Return [X, Y] of the center of cell containing provided text 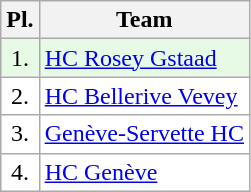
1. [20, 58]
Genève-Servette HC [144, 134]
4. [20, 172]
HC Rosey Gstaad [144, 58]
HC Bellerive Vevey [144, 96]
2. [20, 96]
HC Genève [144, 172]
Pl. [20, 20]
3. [20, 134]
Team [144, 20]
